Scan for the cell matching the given text and deliver its [x, y] coordinate at center. 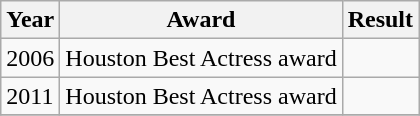
2011 [30, 96]
2006 [30, 58]
Result [380, 20]
Award [201, 20]
Year [30, 20]
